Locate the cell with the specified text and output its [x, y] center coordinate. 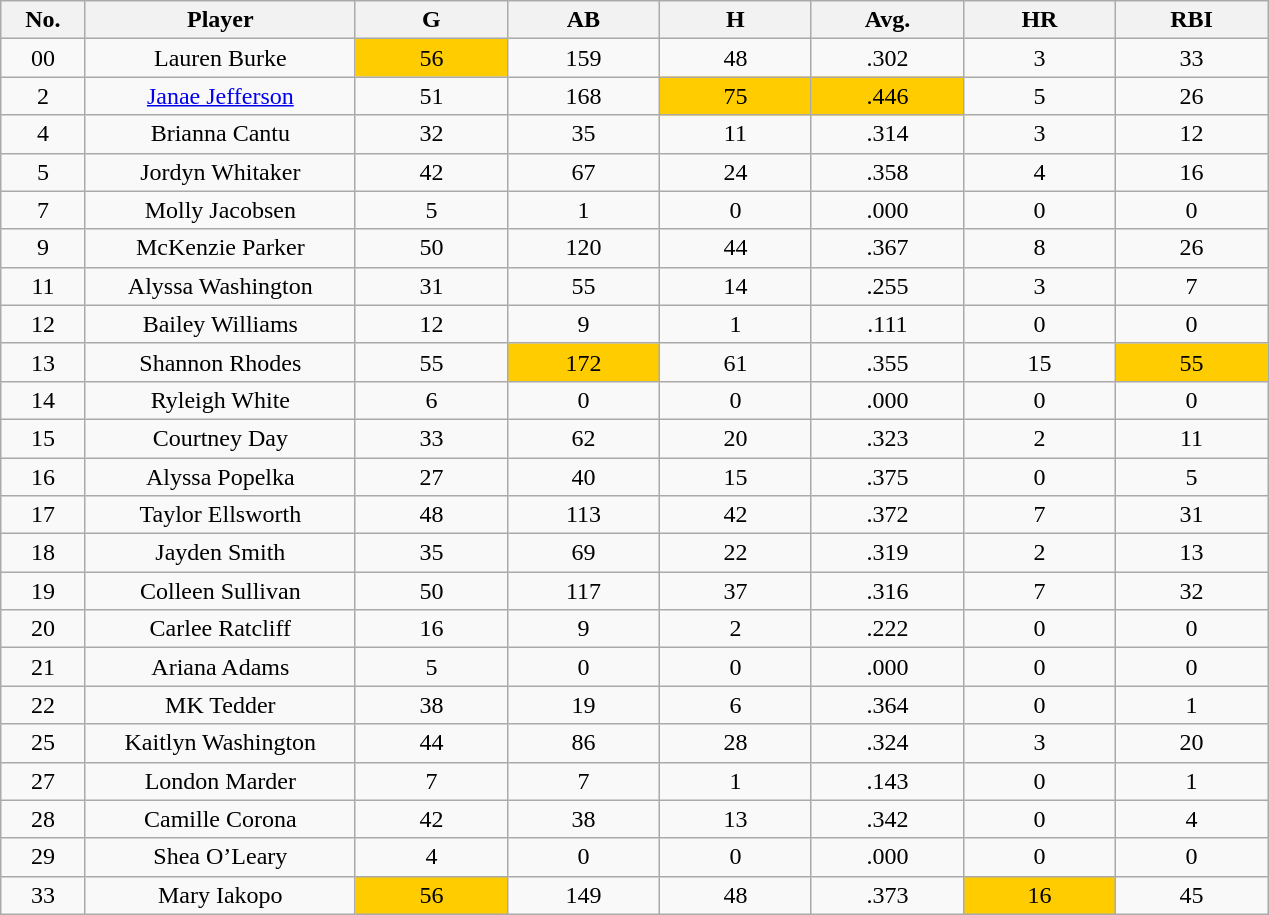
Shannon Rhodes [220, 362]
Bailey Williams [220, 324]
Alyssa Popelka [220, 477]
Lauren Burke [220, 58]
29 [43, 857]
Ariana Adams [220, 667]
25 [43, 743]
Molly Jacobsen [220, 210]
67 [583, 172]
168 [583, 96]
Alyssa Washington [220, 286]
No. [43, 20]
H [735, 20]
.355 [887, 362]
Player [220, 20]
.111 [887, 324]
00 [43, 58]
.372 [887, 515]
Colleen Sullivan [220, 591]
75 [735, 96]
120 [583, 248]
172 [583, 362]
.324 [887, 743]
159 [583, 58]
61 [735, 362]
.302 [887, 58]
Camille Corona [220, 819]
.319 [887, 553]
Ryleigh White [220, 400]
Courtney Day [220, 438]
24 [735, 172]
8 [1039, 248]
86 [583, 743]
McKenzie Parker [220, 248]
.323 [887, 438]
Taylor Ellsworth [220, 515]
.255 [887, 286]
113 [583, 515]
.375 [887, 477]
.373 [887, 895]
Carlee Ratcliff [220, 629]
G [431, 20]
Janae Jefferson [220, 96]
AB [583, 20]
18 [43, 553]
.314 [887, 134]
21 [43, 667]
MK Tedder [220, 705]
RBI [1191, 20]
HR [1039, 20]
Shea O’Leary [220, 857]
.364 [887, 705]
Mary Iakopo [220, 895]
51 [431, 96]
17 [43, 515]
Avg. [887, 20]
69 [583, 553]
40 [583, 477]
.342 [887, 819]
45 [1191, 895]
.446 [887, 96]
Brianna Cantu [220, 134]
.316 [887, 591]
62 [583, 438]
.143 [887, 781]
149 [583, 895]
.358 [887, 172]
.222 [887, 629]
Jordyn Whitaker [220, 172]
London Marder [220, 781]
Kaitlyn Washington [220, 743]
37 [735, 591]
Jayden Smith [220, 553]
.367 [887, 248]
117 [583, 591]
